Pinpoint the cell where the given text exists, returning its (X, Y) midpoint coordinate. 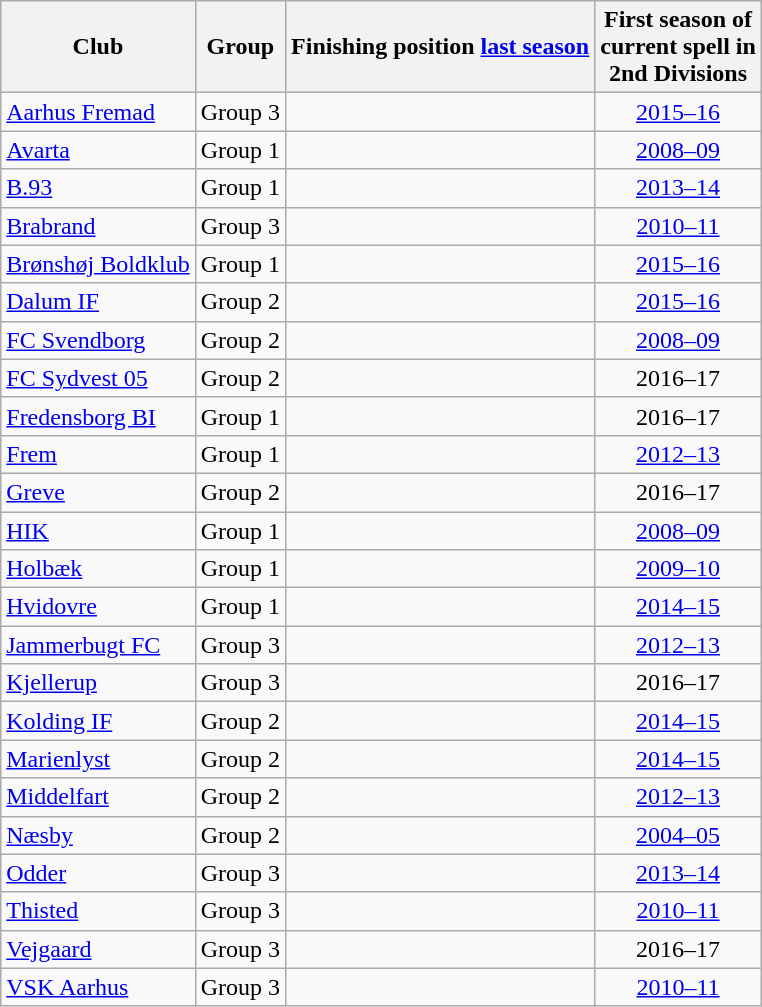
HIK (98, 531)
Kolding IF (98, 721)
2004–05 (678, 835)
FC Sydvest 05 (98, 378)
B.93 (98, 188)
Frem (98, 454)
Group (240, 47)
VSK Aarhus (98, 987)
Brønshøj Boldklub (98, 264)
Aarhus Fremad (98, 112)
Fredensborg BI (98, 416)
Næsby (98, 835)
Marienlyst (98, 759)
Thisted (98, 911)
Jammerbugt FC (98, 645)
Finishing position last season (440, 47)
Holbæk (98, 569)
FC Svendborg (98, 340)
Kjellerup (98, 683)
Vejgaard (98, 949)
Dalum IF (98, 302)
Club (98, 47)
Odder (98, 873)
Avarta (98, 150)
First season ofcurrent spell in2nd Divisions (678, 47)
Middelfart (98, 797)
Greve (98, 492)
2009–10 (678, 569)
Hvidovre (98, 607)
Brabrand (98, 226)
